Identify which cell holds the provided text, then report its [X, Y] central coordinate. 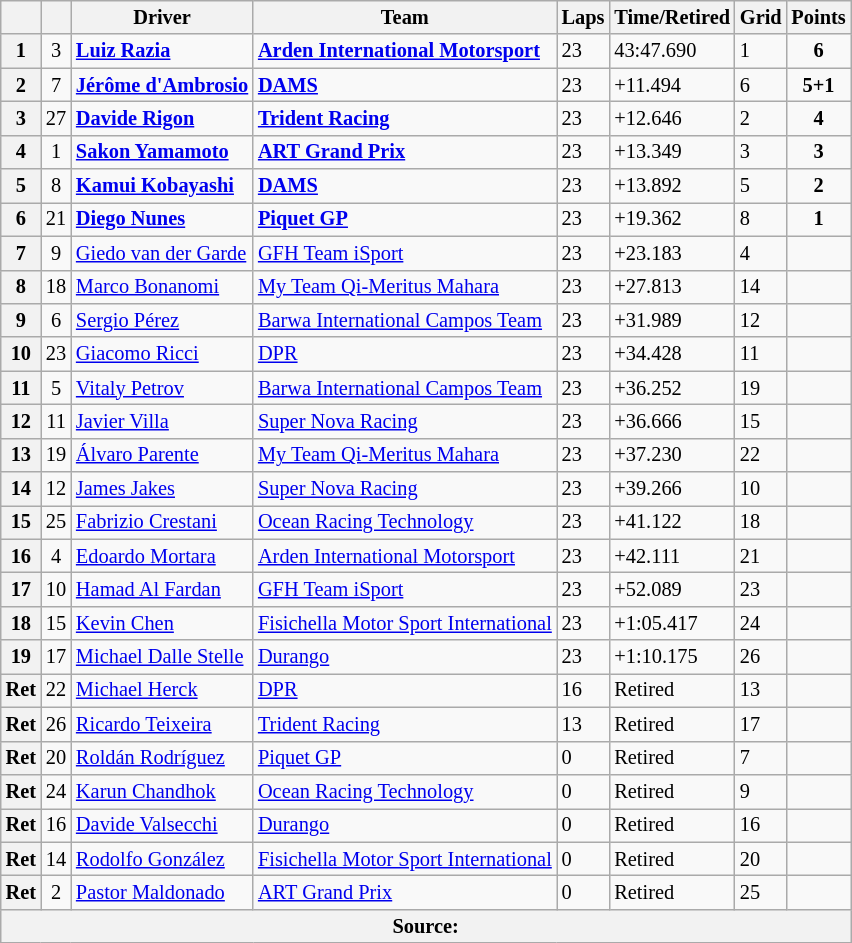
Edoardo Mortara [162, 556]
Source: [426, 926]
Michael Herck [162, 690]
+23.183 [672, 253]
+39.266 [672, 489]
+31.989 [672, 320]
+13.349 [672, 152]
Javier Villa [162, 421]
+36.252 [672, 388]
+13.892 [672, 186]
27 [56, 118]
Marco Bonanomi [162, 287]
+42.111 [672, 556]
Ricardo Teixeira [162, 724]
Davide Valsecchi [162, 825]
Points [819, 17]
Karun Chandhok [162, 791]
Fabrizio Crestani [162, 522]
Michael Dalle Stelle [162, 657]
Álvaro Parente [162, 455]
Kevin Chen [162, 623]
Diego Nunes [162, 219]
Team [405, 17]
+1:10.175 [672, 657]
+52.089 [672, 589]
Kamui Kobayashi [162, 186]
+19.362 [672, 219]
+12.646 [672, 118]
43:47.690 [672, 51]
Giedo van der Garde [162, 253]
5+1 [819, 85]
Sakon Yamamoto [162, 152]
Giacomo Ricci [162, 354]
+1:05.417 [672, 623]
Grid [761, 17]
Roldán Rodríguez [162, 758]
James Jakes [162, 489]
+11.494 [672, 85]
Vitaly Petrov [162, 388]
+34.428 [672, 354]
+41.122 [672, 522]
Driver [162, 17]
Time/Retired [672, 17]
Sergio Pérez [162, 320]
+36.666 [672, 421]
Jérôme d'Ambrosio [162, 85]
Luiz Razia [162, 51]
+27.813 [672, 287]
Laps [584, 17]
Rodolfo González [162, 859]
Davide Rigon [162, 118]
+37.230 [672, 455]
Hamad Al Fardan [162, 589]
Pastor Maldonado [162, 892]
